Capture the cell that displays the provided text and extract its (x, y) central coordinate. 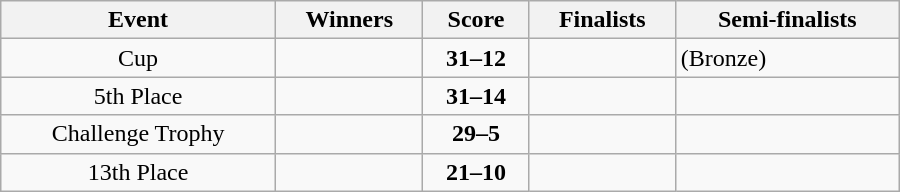
(Bronze) (787, 58)
Event (138, 20)
31–14 (476, 96)
Score (476, 20)
Cup (138, 58)
Winners (348, 20)
21–10 (476, 172)
Finalists (602, 20)
29–5 (476, 134)
Challenge Trophy (138, 134)
5th Place (138, 96)
31–12 (476, 58)
Semi-finalists (787, 20)
13th Place (138, 172)
